Determine the [x, y] coordinate at the center of the cell enclosing the given text.  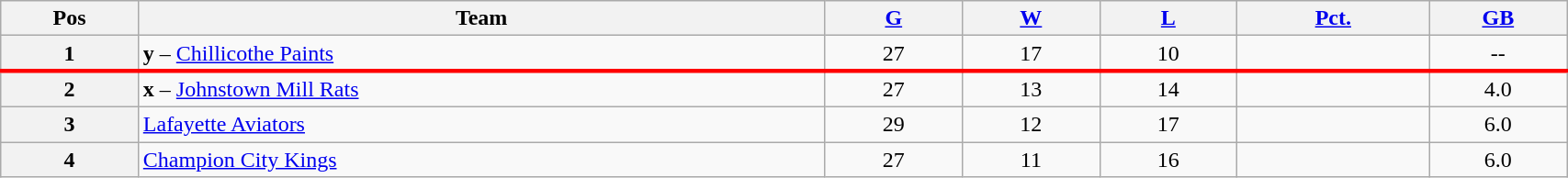
12 [1032, 124]
Pct. [1334, 18]
3 [70, 124]
G [894, 18]
4 [70, 159]
16 [1168, 159]
GB [1498, 18]
29 [894, 124]
10 [1168, 53]
Lafayette Aviators [481, 124]
14 [1168, 89]
-- [1498, 53]
x – Johnstown Mill Rats [481, 89]
Champion City Kings [481, 159]
Pos [70, 18]
4.0 [1498, 89]
2 [70, 89]
13 [1032, 89]
1 [70, 53]
L [1168, 18]
W [1032, 18]
11 [1032, 159]
y – Chillicothe Paints [481, 53]
Team [481, 18]
